Extract the (X, Y) coordinate from the center of the cell holding the provided text.  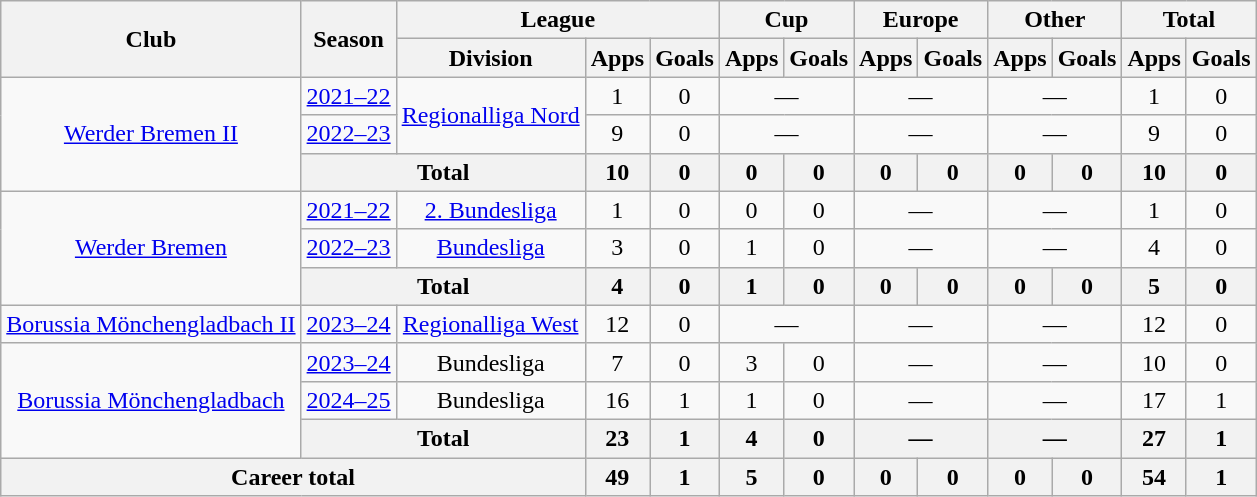
Werder Bremen II (151, 134)
2024–25 (348, 400)
Division (490, 58)
49 (617, 477)
League (558, 20)
2. Bundesliga (490, 210)
Club (151, 39)
27 (1154, 438)
Cup (786, 20)
16 (617, 400)
Werder Bremen (151, 248)
23 (617, 438)
Borussia Mönchengladbach II (151, 324)
17 (1154, 400)
Season (348, 39)
Europe (921, 20)
Borussia Mönchengladbach (151, 400)
Regionalliga West (490, 324)
Career total (293, 477)
Regionalliga Nord (490, 115)
Other (1055, 20)
54 (1154, 477)
7 (617, 362)
